From the cell containing the given text, extract its center point as (X, Y) coordinate. 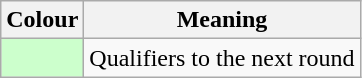
Qualifiers to the next round (222, 58)
Colour (42, 20)
Meaning (222, 20)
